Detect which cell encompasses the target text, then output its [X, Y] center coordinate. 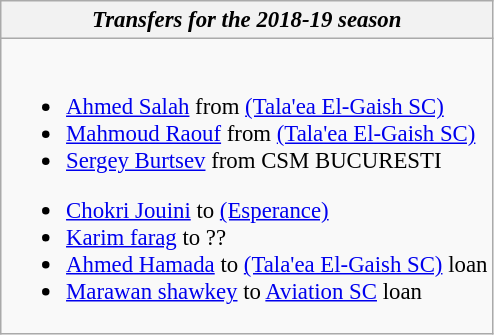
Transfers for the 2018-19 season [247, 20]
